Detect which cell encompasses the target text, then output its (x, y) center coordinate. 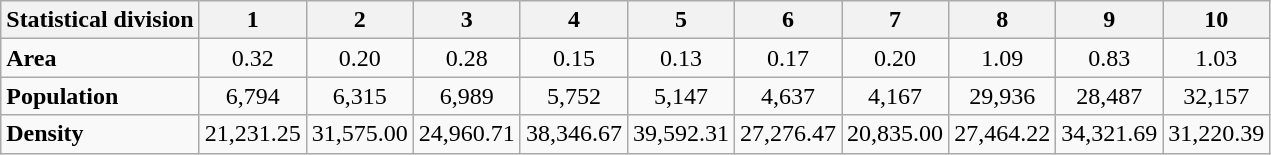
10 (1216, 20)
6,315 (360, 96)
4 (574, 20)
2 (360, 20)
31,220.39 (1216, 134)
20,835.00 (896, 134)
0.15 (574, 58)
Density (100, 134)
5,147 (680, 96)
6 (788, 20)
4,637 (788, 96)
Area (100, 58)
1 (252, 20)
5,752 (574, 96)
27,276.47 (788, 134)
3 (466, 20)
Statistical division (100, 20)
29,936 (1002, 96)
9 (1110, 20)
27,464.22 (1002, 134)
0.13 (680, 58)
0.83 (1110, 58)
1.03 (1216, 58)
34,321.69 (1110, 134)
7 (896, 20)
38,346.67 (574, 134)
8 (1002, 20)
31,575.00 (360, 134)
0.32 (252, 58)
6,794 (252, 96)
Population (100, 96)
0.17 (788, 58)
39,592.31 (680, 134)
5 (680, 20)
0.28 (466, 58)
28,487 (1110, 96)
21,231.25 (252, 134)
6,989 (466, 96)
1.09 (1002, 58)
4,167 (896, 96)
32,157 (1216, 96)
24,960.71 (466, 134)
